Provide the [X, Y] coordinate of the cell's center where the given text is located.  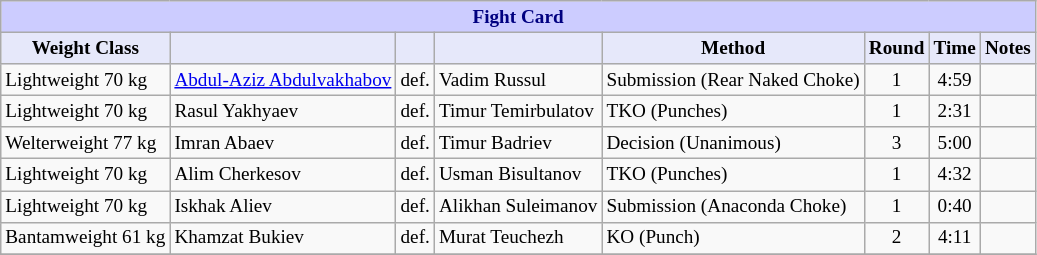
Submission (Rear Naked Choke) [733, 80]
Notes [1008, 48]
Fight Card [518, 17]
Method [733, 48]
2 [896, 238]
Timur Badriev [518, 143]
Usman Bisultanov [518, 175]
Submission (Anaconda Choke) [733, 206]
Decision (Unanimous) [733, 143]
Abdul-Aziz Abdulvakhabov [283, 80]
Rasul Yakhyaev [283, 111]
Time [954, 48]
0:40 [954, 206]
Round [896, 48]
Alim Cherkesov [283, 175]
4:11 [954, 238]
5:00 [954, 143]
3 [896, 143]
4:32 [954, 175]
4:59 [954, 80]
Weight Class [86, 48]
Khamzat Bukiev [283, 238]
Alikhan Suleimanov [518, 206]
Vadim Russul [518, 80]
KO (Punch) [733, 238]
Murat Teuchezh [518, 238]
Iskhak Aliev [283, 206]
Bantamweight 61 kg [86, 238]
Imran Abaev [283, 143]
Welterweight 77 kg [86, 143]
Timur Temirbulatov [518, 111]
2:31 [954, 111]
